Locate the cell with the specified text and output its (X, Y) center coordinate. 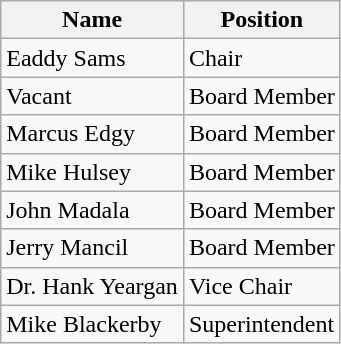
Superintendent (262, 324)
Jerry Mancil (92, 248)
Name (92, 20)
Vice Chair (262, 286)
Marcus Edgy (92, 134)
Vacant (92, 96)
John Madala (92, 210)
Mike Blackerby (92, 324)
Mike Hulsey (92, 172)
Eaddy Sams (92, 58)
Chair (262, 58)
Position (262, 20)
Dr. Hank Yeargan (92, 286)
